Locate the cell with the specified text and output its (x, y) center coordinate. 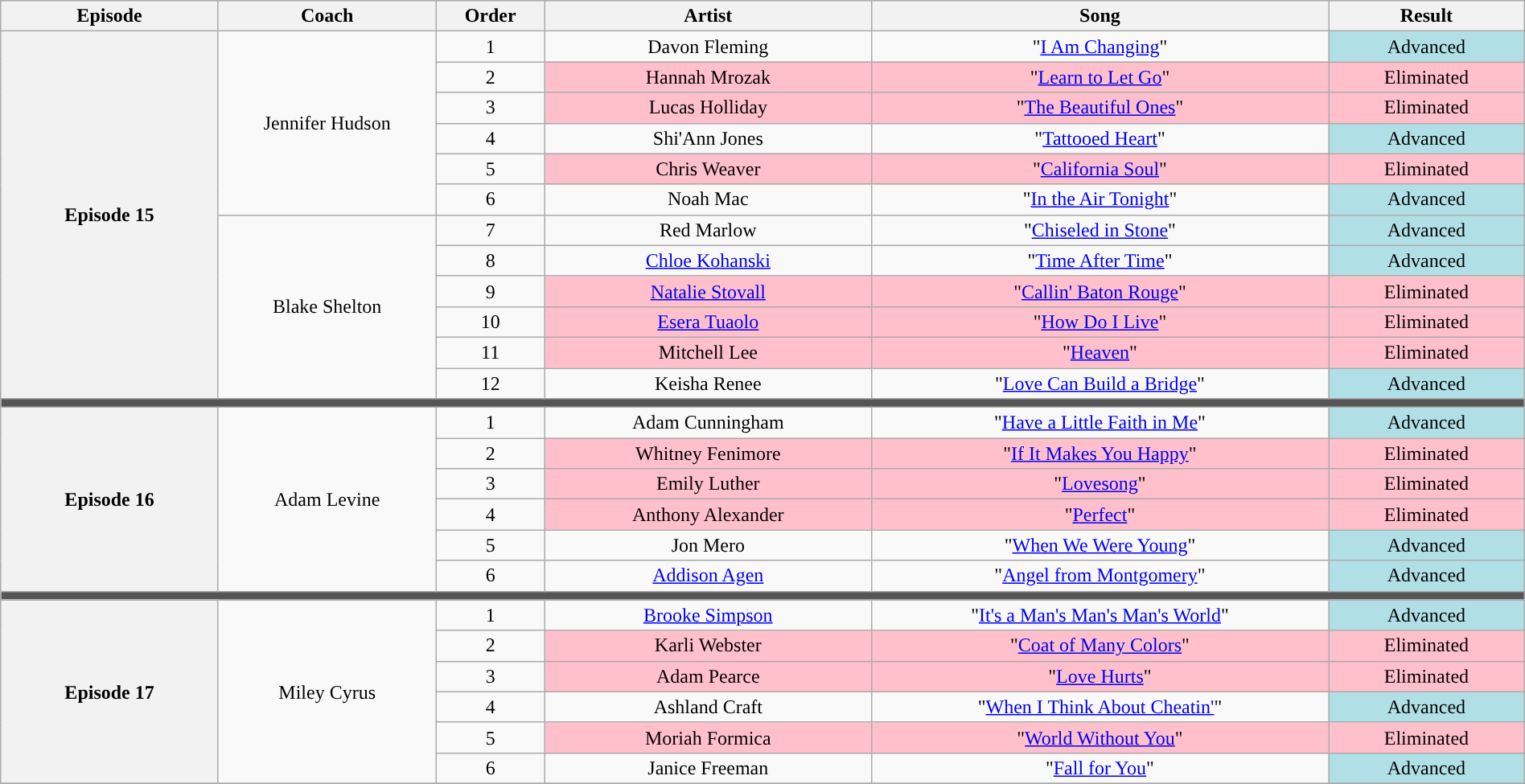
"I Am Changing" (1100, 47)
Chloe Kohanski (708, 261)
Episode 16 (109, 499)
"Learn to Let Go" (1100, 77)
Davon Fleming (708, 47)
Noah Mac (708, 199)
"World Without You" (1100, 737)
Artist (708, 16)
Miley Cyrus (327, 692)
Lucas Holliday (708, 108)
"When We Were Young" (1100, 545)
Anthony Alexander (708, 515)
"Time After Time" (1100, 261)
"The Beautiful Ones" (1100, 108)
"Angel from Montgomery" (1100, 576)
Adam Levine (327, 499)
11 (491, 352)
Jennifer Hudson (327, 123)
"Love Can Build a Bridge" (1100, 384)
Jon Mero (708, 545)
Whitney Fenimore (708, 454)
"How Do I Live" (1100, 322)
Mitchell Lee (708, 352)
Episode (109, 16)
"Callin' Baton Rouge" (1100, 291)
"If It Makes You Happy" (1100, 454)
"Lovesong" (1100, 484)
Shi'Ann Jones (708, 138)
Keisha Renee (708, 384)
Addison Agen (708, 576)
Hannah Mrozak (708, 77)
Emily Luther (708, 484)
Janice Freeman (708, 768)
"Heaven" (1100, 352)
Moriah Formica (708, 737)
Episode 17 (109, 692)
8 (491, 261)
12 (491, 384)
"Perfect" (1100, 515)
Result (1427, 16)
Blake Shelton (327, 306)
Song (1100, 16)
7 (491, 230)
Red Marlow (708, 230)
Adam Cunningham (708, 423)
"Love Hurts" (1100, 676)
"Coat of Many Colors" (1100, 646)
"Fall for You" (1100, 768)
10 (491, 322)
"When I Think About Cheatin'" (1100, 707)
"In the Air Tonight" (1100, 199)
Ashland Craft (708, 707)
"Have a Little Faith in Me" (1100, 423)
Natalie Stovall (708, 291)
Coach (327, 16)
Brooke Simpson (708, 615)
"It's a Man's Man's Man's World" (1100, 615)
Episode 15 (109, 215)
9 (491, 291)
"California Soul" (1100, 169)
Order (491, 16)
Karli Webster (708, 646)
Chris Weaver (708, 169)
Esera Tuaolo (708, 322)
Adam Pearce (708, 676)
"Tattooed Heart" (1100, 138)
"Chiseled in Stone" (1100, 230)
